From the cell containing the given text, extract its center point as (X, Y) coordinate. 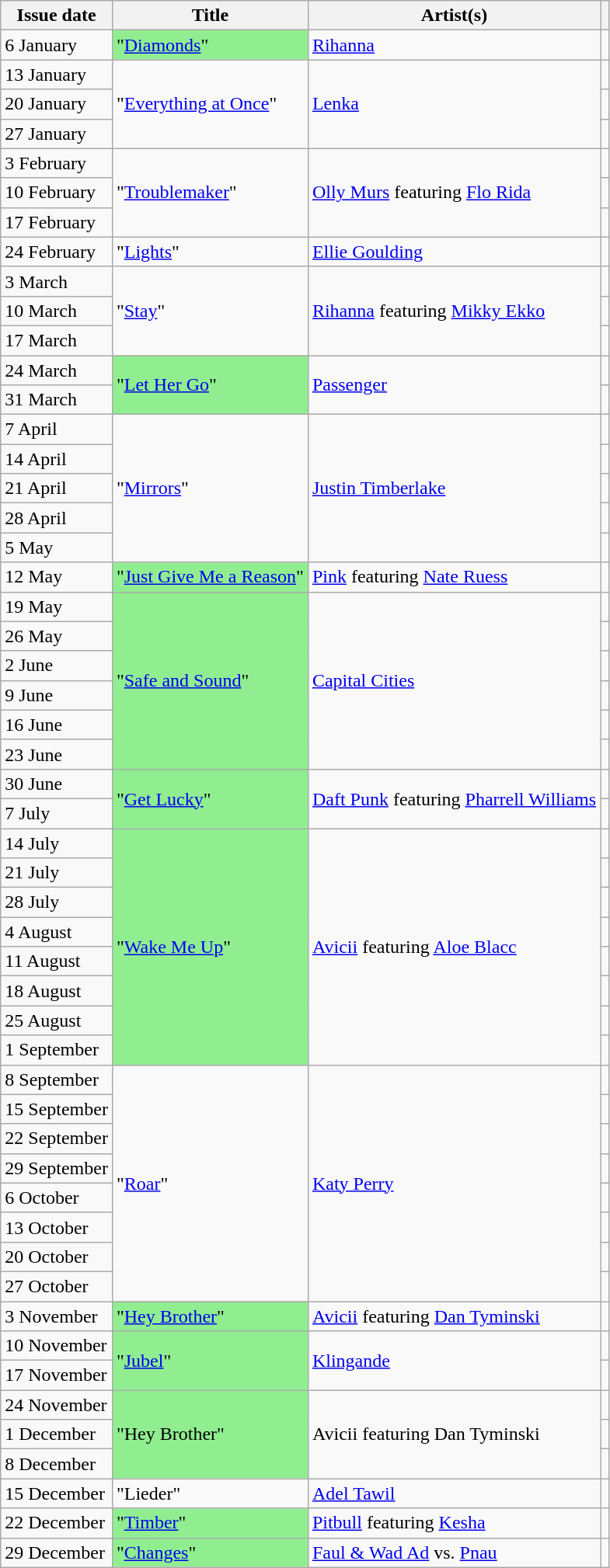
Lenka (454, 104)
Ellie Goulding (454, 252)
21 April (57, 488)
15 December (57, 1493)
17 February (57, 222)
22 December (57, 1523)
8 September (57, 1080)
7 July (57, 813)
2 June (57, 666)
8 December (57, 1464)
25 August (57, 1020)
"Timber" (210, 1523)
7 April (57, 429)
30 June (57, 784)
"Get Lucky" (210, 798)
20 October (57, 1257)
24 March (57, 370)
28 April (57, 518)
17 November (57, 1375)
Olly Murs featuring Flo Rida (454, 193)
"Safe and Sound" (210, 680)
16 June (57, 725)
Adel Tawil (454, 1493)
3 February (57, 163)
"Lieder" (210, 1493)
3 November (57, 1316)
Pitbull featuring Kesha (454, 1523)
"Jubel" (210, 1361)
"Lights" (210, 252)
20 January (57, 104)
22 September (57, 1139)
9 June (57, 695)
"Diamonds" (210, 45)
6 January (57, 45)
29 December (57, 1552)
26 May (57, 636)
Rihanna (454, 45)
"Stay" (210, 311)
27 January (57, 134)
13 October (57, 1227)
6 October (57, 1198)
31 March (57, 400)
29 September (57, 1168)
3 March (57, 281)
Justin Timberlake (454, 488)
1 September (57, 1050)
"Wake Me Up" (210, 946)
14 April (57, 459)
"Changes" (210, 1552)
23 June (57, 754)
13 January (57, 75)
15 September (57, 1109)
10 February (57, 193)
Issue date (57, 16)
"Just Give Me a Reason" (210, 577)
10 March (57, 311)
Faul & Wad Ad vs. Pnau (454, 1552)
Title (210, 16)
24 November (57, 1405)
10 November (57, 1346)
Katy Perry (454, 1183)
27 October (57, 1286)
1 December (57, 1434)
"Roar" (210, 1183)
28 July (57, 902)
"Everything at Once" (210, 104)
24 February (57, 252)
21 July (57, 873)
4 August (57, 932)
18 August (57, 991)
"Let Her Go" (210, 385)
11 August (57, 961)
14 July (57, 843)
Pink featuring Nate Ruess (454, 577)
Artist(s) (454, 16)
Klingande (454, 1361)
Capital Cities (454, 680)
Passenger (454, 385)
12 May (57, 577)
17 March (57, 340)
Rihanna featuring Mikky Ekko (454, 311)
5 May (57, 548)
Daft Punk featuring Pharrell Williams (454, 798)
Avicii featuring Aloe Blacc (454, 946)
"Mirrors" (210, 488)
19 May (57, 607)
"Troublemaker" (210, 193)
